Locate the cell with the specified text and output its [X, Y] center coordinate. 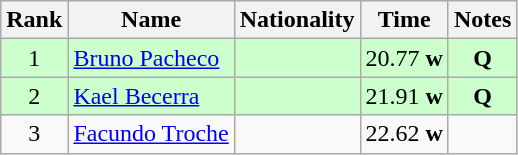
20.77 w [404, 58]
Facundo Troche [151, 134]
Bruno Pacheco [151, 58]
3 [34, 134]
1 [34, 58]
21.91 w [404, 96]
Rank [34, 20]
Name [151, 20]
22.62 w [404, 134]
Nationality [297, 20]
Time [404, 20]
Kael Becerra [151, 96]
Notes [482, 20]
2 [34, 96]
